Determine the (X, Y) coordinate at the center of the cell enclosing the given text.  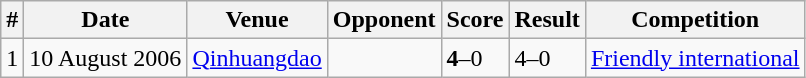
Competition (695, 20)
Friendly international (695, 58)
10 August 2006 (106, 58)
Score (475, 20)
Venue (257, 20)
Opponent (384, 20)
Result (547, 20)
# (12, 20)
Date (106, 20)
1 (12, 58)
Qinhuangdao (257, 58)
